Search for the cell housing the specified text and yield its [X, Y] center coordinate. 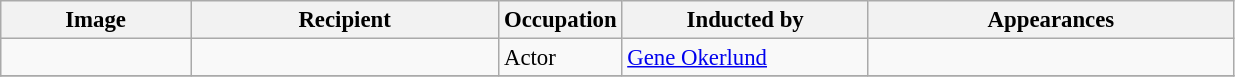
Actor [560, 58]
Appearances [1050, 20]
Gene Okerlund [746, 58]
Inducted by [746, 20]
Recipient [345, 20]
Occupation [560, 20]
Image [96, 20]
